Identify which cell holds the provided text, then report its [x, y] central coordinate. 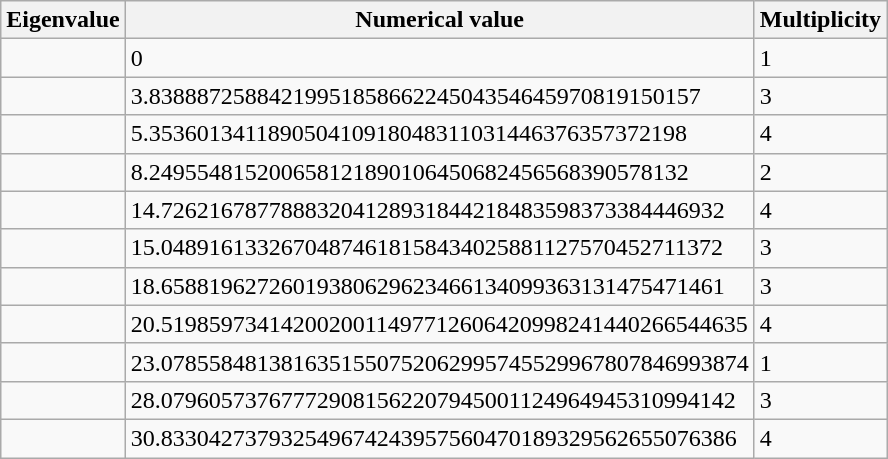
2 [820, 172]
28.079605737677729081562207945001124964945310994142 [440, 400]
Numerical value [440, 20]
8.249554815200658121890106450682456568390578132 [440, 172]
0 [440, 58]
30.833042737932549674243957560470189329562655076386 [440, 438]
3.8388872588421995185866224504354645970819150157 [440, 96]
5.353601341189050410918048311031446376357372198 [440, 134]
15.04891613326704874618158434025881127570452711372 [440, 248]
18.65881962726019380629623466134099363131475471461 [440, 286]
Multiplicity [820, 20]
23.0785584813816351550752062995745529967807846993874 [440, 362]
20.5198597341420020011497712606420998241440266544635 [440, 324]
14.72621678778883204128931844218483598373384446932 [440, 210]
Eigenvalue [63, 20]
